Provide the [X, Y] coordinate of the cell's center where the given text is located.  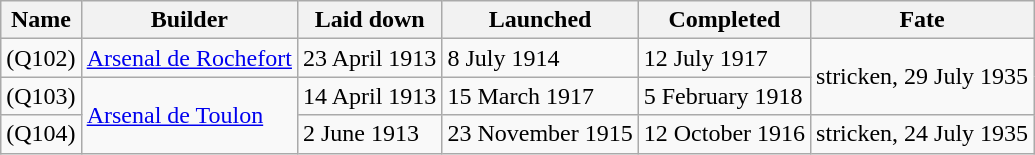
Launched [540, 20]
Fate [922, 20]
Laid down [369, 20]
2 June 1913 [369, 134]
stricken, 24 July 1935 [922, 134]
Name [41, 20]
15 March 1917 [540, 96]
Arsenal de Toulon [189, 115]
(Q103) [41, 96]
Builder [189, 20]
12 October 1916 [724, 134]
(Q104) [41, 134]
(Q102) [41, 58]
12 July 1917 [724, 58]
Arsenal de Rochefort [189, 58]
14 April 1913 [369, 96]
23 April 1913 [369, 58]
8 July 1914 [540, 58]
23 November 1915 [540, 134]
stricken, 29 July 1935 [922, 77]
5 February 1918 [724, 96]
Completed [724, 20]
